Detect which cell encompasses the target text, then output its [X, Y] center coordinate. 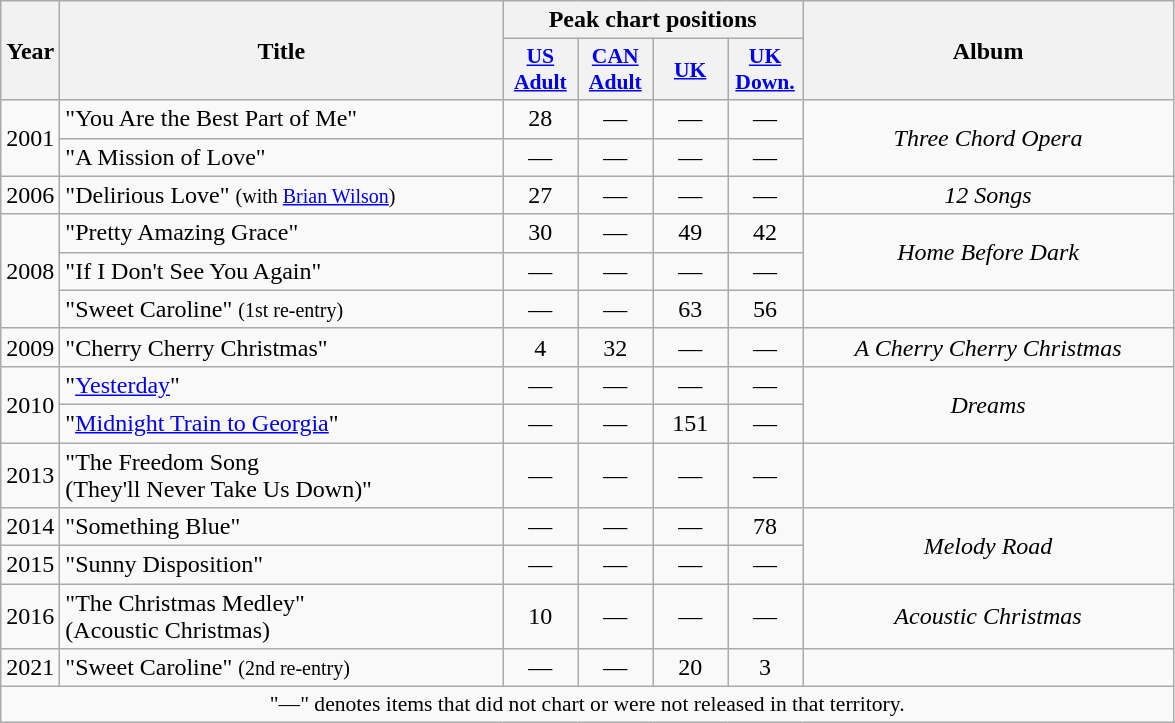
"If I Don't See You Again" [282, 271]
2015 [30, 565]
"The Christmas Medley"(Acoustic Christmas) [282, 616]
2008 [30, 271]
49 [690, 233]
USAdult [540, 70]
"The Freedom Song(They'll Never Take Us Down)" [282, 474]
27 [540, 195]
Home Before Dark [988, 252]
"Something Blue" [282, 527]
Acoustic Christmas [988, 616]
56 [766, 309]
12 Songs [988, 195]
Peak chart positions [653, 20]
2013 [30, 474]
Three Chord Opera [988, 138]
2010 [30, 404]
"Midnight Train to Georgia" [282, 423]
Dreams [988, 404]
"You Are the Best Part of Me" [282, 119]
UK [690, 70]
32 [616, 347]
151 [690, 423]
2014 [30, 527]
Melody Road [988, 546]
"Sweet Caroline" (2nd re-entry) [282, 668]
2001 [30, 138]
3 [766, 668]
UKDown. [766, 70]
"A Mission of Love" [282, 157]
30 [540, 233]
Title [282, 50]
63 [690, 309]
2016 [30, 616]
"Sweet Caroline" (1st re-entry) [282, 309]
"Pretty Amazing Grace" [282, 233]
78 [766, 527]
"Yesterday" [282, 385]
10 [540, 616]
A Cherry Cherry Christmas [988, 347]
CANAdult [616, 70]
2006 [30, 195]
"—" denotes items that did not chart or were not released in that territory. [588, 705]
"Delirious Love" (with Brian Wilson) [282, 195]
"Cherry Cherry Christmas" [282, 347]
Year [30, 50]
2009 [30, 347]
28 [540, 119]
20 [690, 668]
2021 [30, 668]
42 [766, 233]
"Sunny Disposition" [282, 565]
Album [988, 50]
4 [540, 347]
